Identify which cell holds the provided text, then report its [x, y] central coordinate. 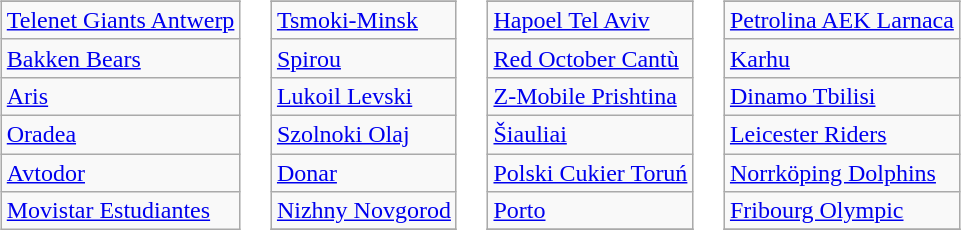
Tsmoki-Minsk [364, 20]
Movistar Estudiantes [120, 211]
Telenet Giants Antwerp [120, 20]
Lukoil Levski [364, 96]
Z-Mobile Prishtina [590, 96]
Donar [364, 173]
Porto [590, 211]
Oradea [120, 134]
Fribourg Olympic [842, 211]
Dinamo Tbilisi [842, 96]
Avtodor [120, 173]
Petrolina AEK Larnaca [842, 20]
Spirou [364, 58]
Bakken Bears [120, 58]
Nizhny Novgorod [364, 211]
Leicester Riders [842, 134]
Polski Cukier Toruń [590, 173]
Red October Cantù [590, 58]
Aris [120, 96]
Karhu [842, 58]
Šiauliai [590, 134]
Hapoel Tel Aviv [590, 20]
Szolnoki Olaj [364, 134]
Norrköping Dolphins [842, 173]
